Provide the (x, y) coordinate of the cell's center where the given text is located.  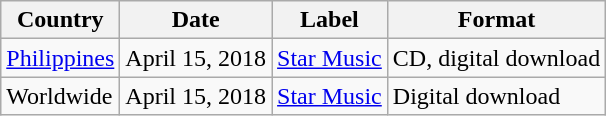
Philippines (60, 58)
Date (196, 20)
Country (60, 20)
Worldwide (60, 96)
Label (330, 20)
Format (496, 20)
CD, digital download (496, 58)
Digital download (496, 96)
